Locate the cell with the specified text and output its [X, Y] center coordinate. 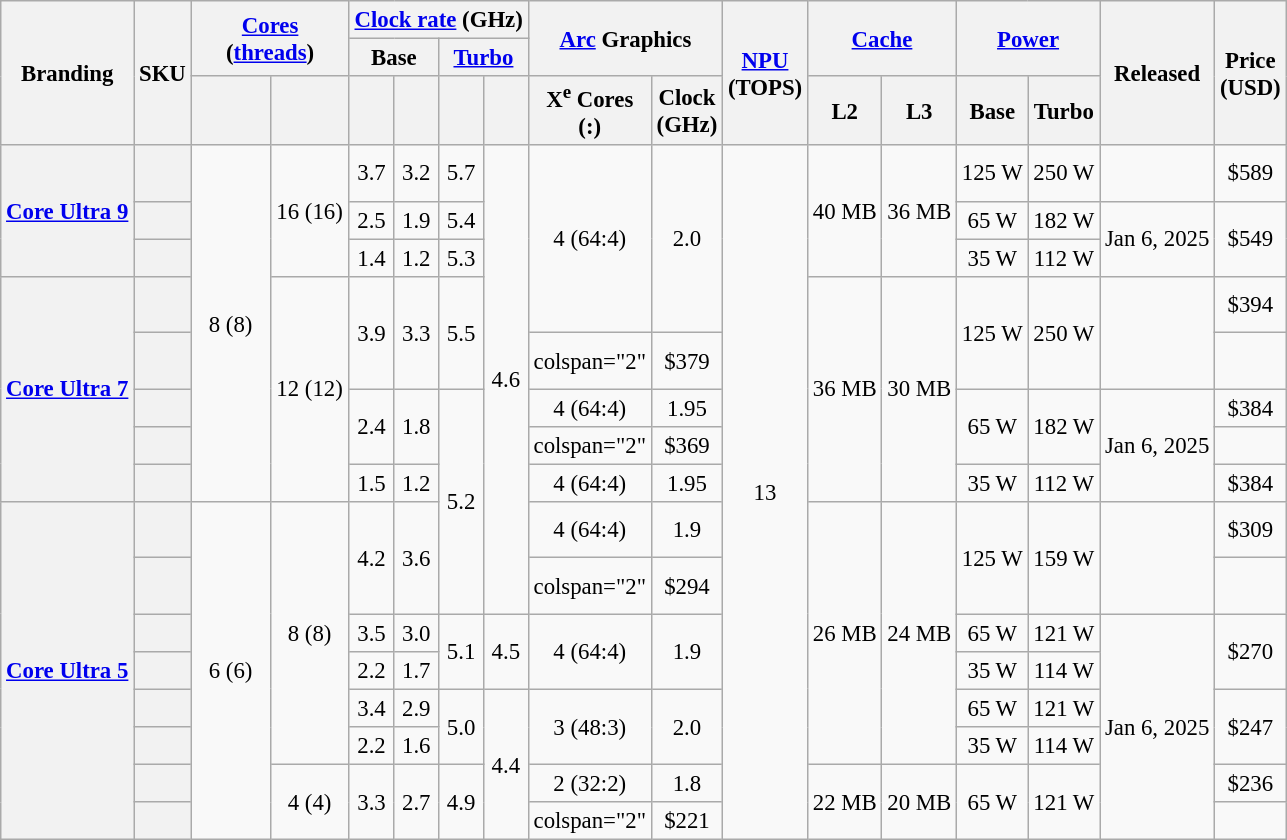
Clock rate (GHz) [438, 20]
Released [1158, 73]
$221 [686, 821]
L3 [920, 110]
5.5 [462, 333]
2.5 [372, 220]
Clock (GHz) [686, 110]
20 MB [920, 802]
$270 [1250, 652]
4.2 [372, 558]
3.2 [416, 173]
NPU (TOPS) [766, 73]
$309 [1250, 530]
Xe Cores (:) [590, 110]
1.5 [372, 483]
6 (6) [230, 671]
5.4 [462, 220]
4.4 [506, 764]
13 [766, 492]
5.2 [462, 502]
4.5 [506, 652]
3.4 [372, 708]
2.7 [416, 802]
L2 [844, 110]
1.4 [372, 258]
5.7 [462, 173]
$549 [1250, 238]
$589 [1250, 173]
12 (12) [310, 390]
1.7 [416, 671]
Core Ultra 7 [68, 390]
3 (48:3) [590, 726]
3.6 [416, 558]
Power [1028, 38]
40 MB [844, 210]
22 MB [844, 802]
4 (4) [310, 802]
4.9 [462, 802]
30 MB [920, 390]
5.1 [462, 652]
1.6 [416, 746]
5.3 [462, 258]
Price (USD) [1250, 73]
16 (16) [310, 210]
$236 [1250, 784]
$379 [686, 361]
Core Ultra 5 [68, 671]
3.5 [372, 633]
159 W [1064, 558]
$394 [1250, 305]
4.6 [506, 380]
2.4 [372, 426]
Arc Graphics [625, 38]
3.7 [372, 173]
Core Ultra 9 [68, 210]
$369 [686, 446]
Cache [882, 38]
Branding [68, 73]
5.0 [462, 726]
24 MB [920, 634]
3.0 [416, 633]
$247 [1250, 726]
Cores (threads) [270, 38]
3.9 [372, 333]
2 (32:2) [590, 784]
SKU [162, 73]
26 MB [844, 634]
$294 [686, 586]
2.9 [416, 708]
